Determine the [X, Y] coordinate at the center of the cell enclosing the given text.  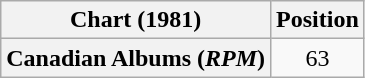
63 [318, 58]
Chart (1981) [136, 20]
Canadian Albums (RPM) [136, 58]
Position [318, 20]
